Search for the cell housing the specified text and yield its [x, y] center coordinate. 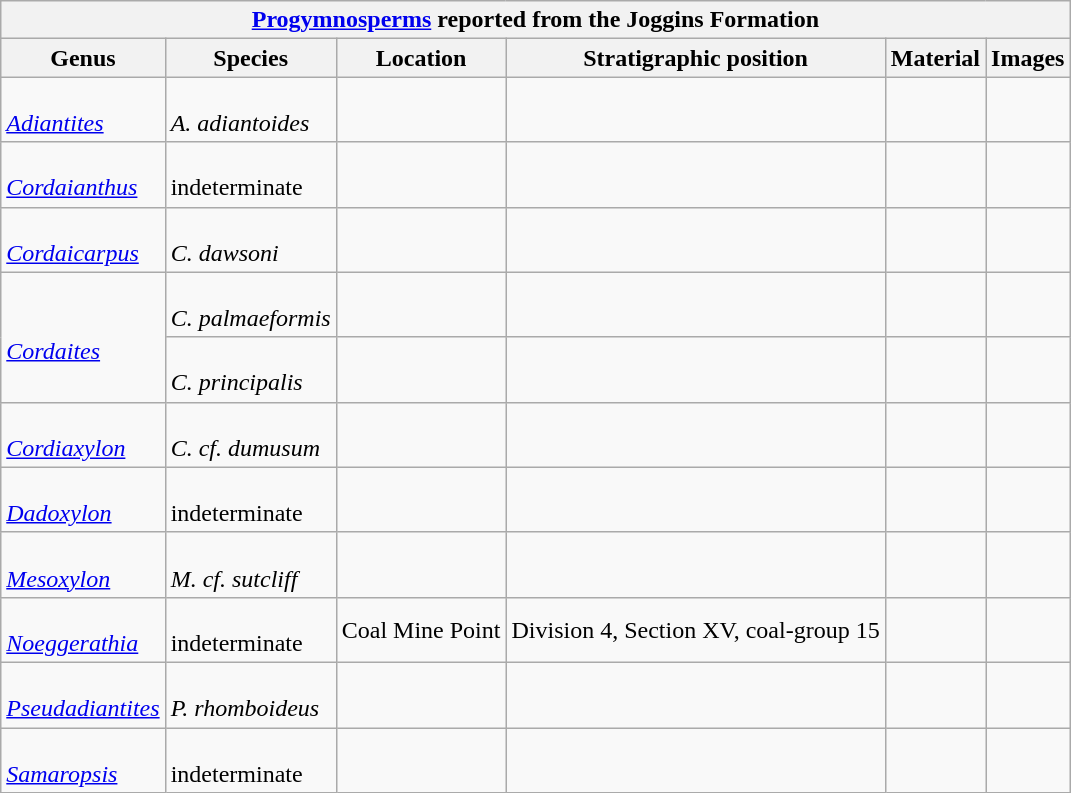
Progymnosperms reported from the Joggins Formation [536, 20]
Material [935, 58]
Pseudadiantites [83, 694]
Stratigraphic position [696, 58]
Location [421, 58]
Genus [83, 58]
C. cf. dumusum [250, 434]
Dadoxylon [83, 500]
C. palmaeformis [250, 304]
C. principalis [250, 370]
A. adiantoides [250, 110]
Cordaicarpus [83, 240]
Cordiaxylon [83, 434]
Noeggerathia [83, 630]
Adiantites [83, 110]
Mesoxylon [83, 564]
Species [250, 58]
Samaropsis [83, 760]
Cordaites [83, 337]
P. rhomboideus [250, 694]
C. dawsoni [250, 240]
Cordaianthus [83, 174]
Division 4, Section XV, coal-group 15 [696, 630]
Images [1028, 58]
Coal Mine Point [421, 630]
M. cf. sutcliff [250, 564]
